Pinpoint the cell where the given text exists, returning its (x, y) midpoint coordinate. 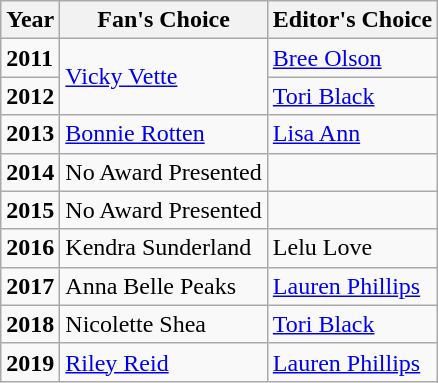
2015 (30, 210)
Nicolette Shea (164, 324)
Lisa Ann (352, 134)
2013 (30, 134)
2019 (30, 362)
Editor's Choice (352, 20)
Bonnie Rotten (164, 134)
Vicky Vette (164, 77)
Bree Olson (352, 58)
2016 (30, 248)
Riley Reid (164, 362)
2017 (30, 286)
Lelu Love (352, 248)
Kendra Sunderland (164, 248)
2011 (30, 58)
Anna Belle Peaks (164, 286)
Fan's Choice (164, 20)
2012 (30, 96)
2014 (30, 172)
2018 (30, 324)
Year (30, 20)
